Search for the cell housing the specified text and yield its (X, Y) center coordinate. 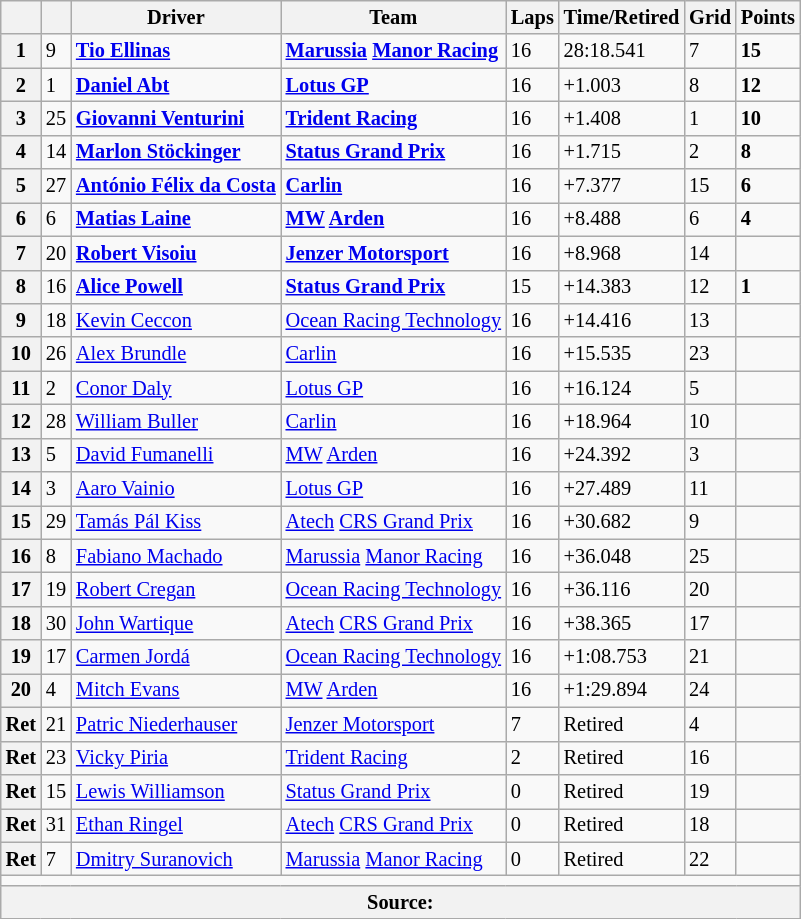
+1.715 (622, 152)
+16.124 (622, 388)
Patric Niederhauser (176, 724)
27 (56, 186)
Grid (710, 17)
Matias Laine (176, 219)
+27.489 (622, 489)
Marlon Stöckinger (176, 152)
Mitch Evans (176, 690)
+36.116 (622, 589)
28 (56, 421)
Carmen Jordá (176, 657)
Ethan Ringel (176, 825)
Tamás Pál Kiss (176, 522)
+38.365 (622, 623)
Alex Brundle (176, 354)
+30.682 (622, 522)
Source: (400, 902)
30 (56, 623)
+14.416 (622, 320)
+1.003 (622, 85)
+36.048 (622, 556)
Laps (532, 17)
Daniel Abt (176, 85)
Conor Daly (176, 388)
Alice Powell (176, 287)
+8.488 (622, 219)
Tio Ellinas (176, 51)
29 (56, 522)
+24.392 (622, 455)
Fabiano Machado (176, 556)
26 (56, 354)
Aaro Vainio (176, 489)
+8.968 (622, 253)
24 (710, 690)
Points (768, 17)
28:18.541 (622, 51)
22 (710, 859)
+1:08.753 (622, 657)
William Buller (176, 421)
+1:29.894 (622, 690)
Time/Retired (622, 17)
+1.408 (622, 118)
John Wartique (176, 623)
Vicky Piria (176, 758)
+18.964 (622, 421)
Giovanni Venturini (176, 118)
Kevin Ceccon (176, 320)
Robert Cregan (176, 589)
Dmitry Suranovich (176, 859)
Lewis Williamson (176, 791)
+7.377 (622, 186)
David Fumanelli (176, 455)
Robert Visoiu (176, 253)
António Félix da Costa (176, 186)
Team (394, 17)
+14.383 (622, 287)
31 (56, 825)
Driver (176, 17)
+15.535 (622, 354)
